From the cell containing the given text, extract its center point as (X, Y) coordinate. 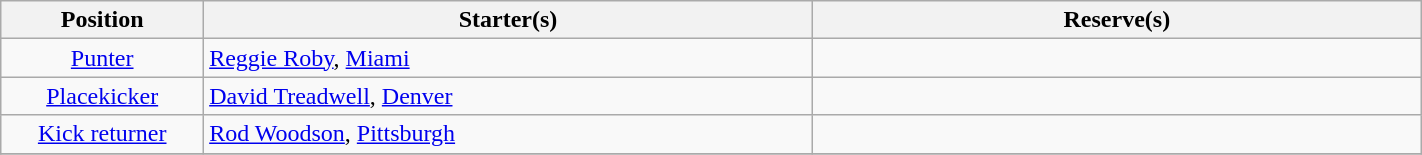
Rod Woodson, Pittsburgh (508, 134)
Reggie Roby, Miami (508, 58)
Placekicker (102, 96)
Position (102, 20)
Kick returner (102, 134)
Reserve(s) (1116, 20)
David Treadwell, Denver (508, 96)
Starter(s) (508, 20)
Punter (102, 58)
